Scan for the cell matching the given text and deliver its [X, Y] coordinate at center. 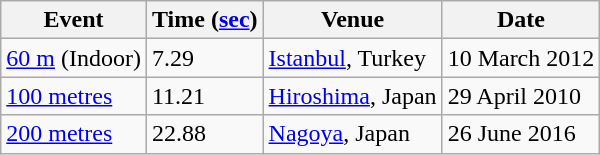
60 m (Indoor) [74, 58]
29 April 2010 [521, 96]
Nagoya, Japan [352, 134]
100 metres [74, 96]
200 metres [74, 134]
7.29 [204, 58]
Istanbul, Turkey [352, 58]
Venue [352, 20]
11.21 [204, 96]
Event [74, 20]
Date [521, 20]
Time (sec) [204, 20]
22.88 [204, 134]
26 June 2016 [521, 134]
Hiroshima, Japan [352, 96]
10 March 2012 [521, 58]
